Search for the cell housing the specified text and yield its (x, y) center coordinate. 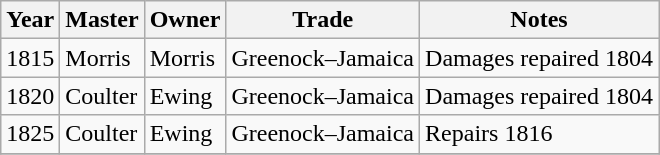
Year (30, 20)
1825 (30, 134)
Owner (185, 20)
Repairs 1816 (540, 134)
Trade (323, 20)
Master (102, 20)
Notes (540, 20)
1815 (30, 58)
1820 (30, 96)
